Find where the given text appears and provide that cell's center as [X, Y] coordinate. 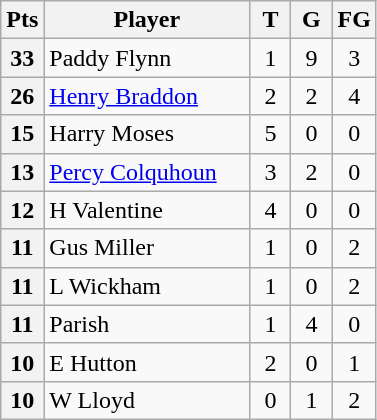
9 [312, 58]
5 [270, 134]
E Hutton [147, 362]
H Valentine [147, 210]
L Wickham [147, 286]
G [312, 20]
26 [22, 96]
FG [354, 20]
Parish [147, 324]
15 [22, 134]
12 [22, 210]
Harry Moses [147, 134]
Percy Colquhoun [147, 172]
Henry Braddon [147, 96]
Player [147, 20]
Pts [22, 20]
W Lloyd [147, 400]
13 [22, 172]
Paddy Flynn [147, 58]
Gus Miller [147, 248]
33 [22, 58]
T [270, 20]
